Find where the given text appears and provide that cell's center as [X, Y] coordinate. 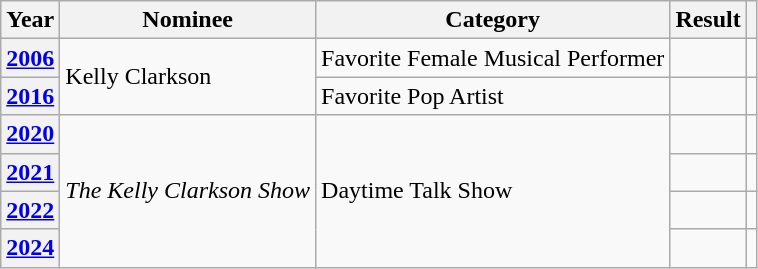
The Kelly Clarkson Show [188, 191]
2006 [30, 58]
2021 [30, 172]
2024 [30, 248]
Favorite Female Musical Performer [493, 58]
Favorite Pop Artist [493, 96]
Kelly Clarkson [188, 77]
2022 [30, 210]
Nominee [188, 20]
Category [493, 20]
Daytime Talk Show [493, 191]
Result [708, 20]
2016 [30, 96]
Year [30, 20]
2020 [30, 134]
